Scan for the cell matching the given text and deliver its [X, Y] coordinate at center. 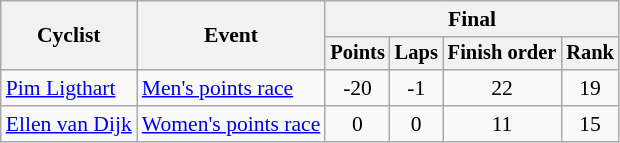
-1 [416, 88]
Women's points race [232, 124]
19 [590, 88]
22 [502, 88]
Finish order [502, 54]
Rank [590, 54]
Ellen van Dijk [69, 124]
Final [472, 19]
Men's points race [232, 88]
15 [590, 124]
Laps [416, 54]
11 [502, 124]
Cyclist [69, 36]
-20 [357, 88]
Points [357, 54]
Pim Ligthart [69, 88]
Event [232, 36]
